Output the (X, Y) coordinate of the center of the cell containing the given text.  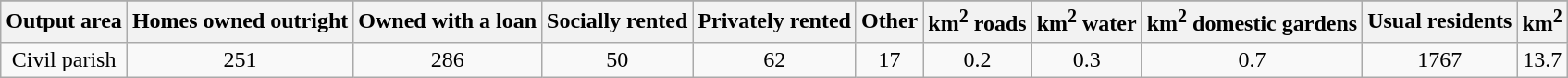
0.2 (977, 59)
Output area (65, 22)
km2 roads (977, 22)
0.7 (1252, 59)
km2 water (1086, 22)
Privately rented (775, 22)
Other (889, 22)
50 (618, 59)
286 (448, 59)
62 (775, 59)
17 (889, 59)
1767 (1439, 59)
Usual residents (1439, 22)
Homes owned outright (240, 22)
km2 domestic gardens (1252, 22)
Owned with a loan (448, 22)
251 (240, 59)
0.3 (1086, 59)
Socially rented (618, 22)
km2 (1542, 22)
Civil parish (65, 59)
13.7 (1542, 59)
